Output the (X, Y) coordinate of the center of the cell containing the given text.  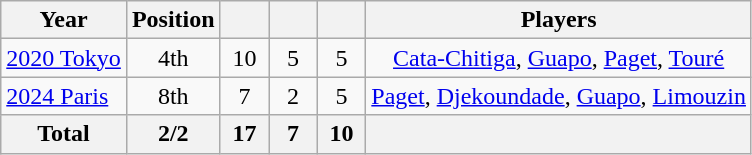
Paget, Djekoundade, Guapo, Limouzin (559, 96)
2024 Paris (64, 96)
Total (64, 134)
8th (173, 96)
4th (173, 58)
Position (173, 20)
Cata-Chitiga, Guapo, Paget, Touré (559, 58)
Year (64, 20)
2/2 (173, 134)
17 (244, 134)
Players (559, 20)
2020 Tokyo (64, 58)
2 (294, 96)
